Determine the [X, Y] coordinate at the center of the cell enclosing the given text.  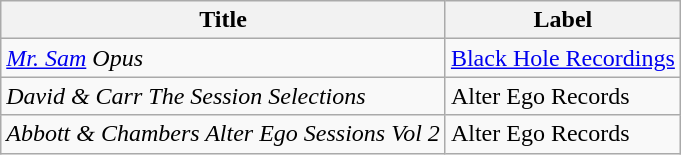
Label [562, 20]
David & Carr The Session Selections [224, 96]
Black Hole Recordings [562, 58]
Abbott & Chambers Alter Ego Sessions Vol 2 [224, 134]
Mr. Sam Opus [224, 58]
Title [224, 20]
